Locate the cell with the specified text and output its (X, Y) center coordinate. 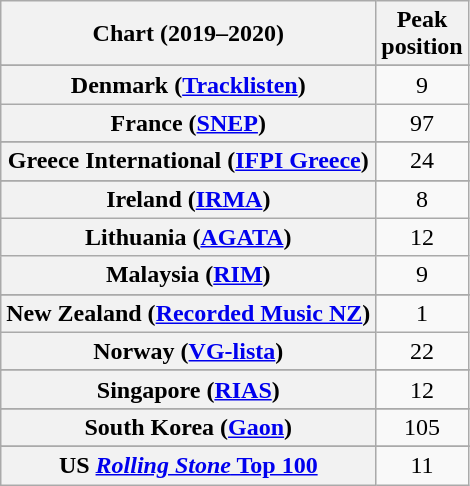
Ireland (IRMA) (188, 199)
105 (422, 427)
France (SNEP) (188, 123)
Denmark (Tracklisten) (188, 85)
Chart (2019–2020) (188, 34)
11 (422, 465)
Malaysia (RIM) (188, 275)
Norway (VG-lista) (188, 351)
1 (422, 313)
Lithuania (AGATA) (188, 237)
Greece International (IFPI Greece) (188, 161)
22 (422, 351)
New Zealand (Recorded Music NZ) (188, 313)
8 (422, 199)
24 (422, 161)
97 (422, 123)
Peakposition (422, 34)
Singapore (RIAS) (188, 389)
US Rolling Stone Top 100 (188, 465)
South Korea (Gaon) (188, 427)
